For the text-containing cell, return its midpoint in (x, y) coordinate format. 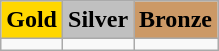
Gold (32, 20)
Silver (98, 20)
Bronze (176, 20)
